Pinpoint the cell where the given text exists, returning its [X, Y] midpoint coordinate. 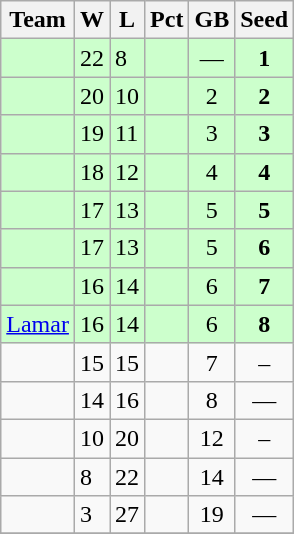
18 [92, 172]
Lamar [38, 324]
11 [128, 134]
L [128, 20]
1 [264, 58]
Seed [264, 20]
GB [212, 20]
27 [128, 515]
Team [38, 20]
W [92, 20]
Pct [167, 20]
